Output the (X, Y) coordinate of the center of the cell containing the given text.  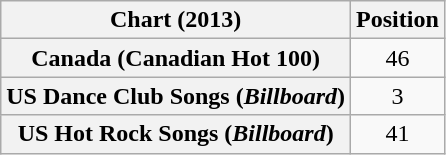
Chart (2013) (176, 20)
46 (398, 58)
3 (398, 96)
Position (398, 20)
Canada (Canadian Hot 100) (176, 58)
41 (398, 134)
US Hot Rock Songs (Billboard) (176, 134)
US Dance Club Songs (Billboard) (176, 96)
